For the text-containing cell, return its midpoint in (x, y) coordinate format. 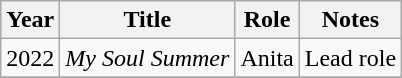
Notes (350, 20)
Role (267, 20)
Anita (267, 58)
Title (148, 20)
2022 (30, 58)
Year (30, 20)
My Soul Summer (148, 58)
Lead role (350, 58)
